Provide the (X, Y) coordinate of the cell's center where the given text is located.  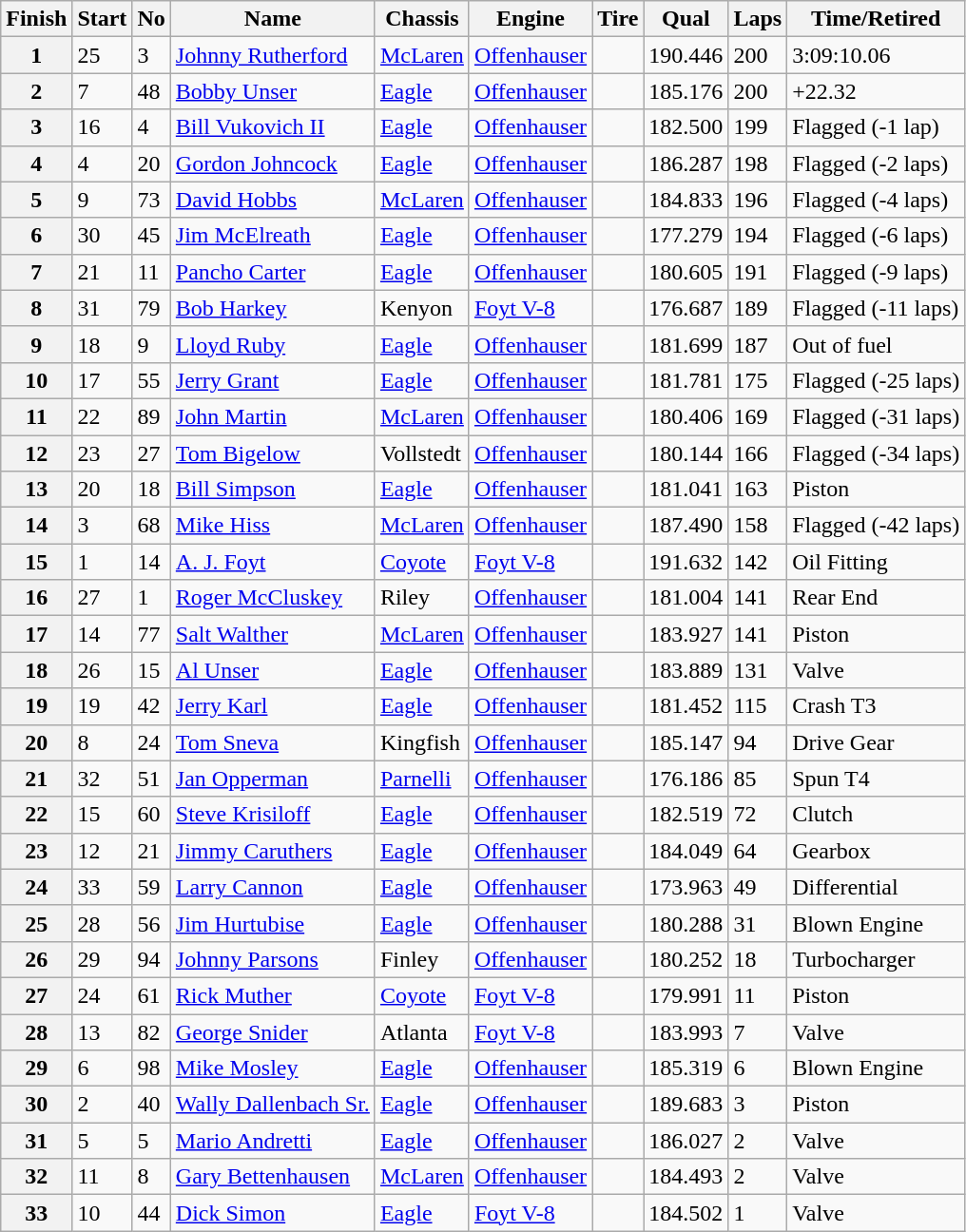
Bill Simpson (272, 490)
Flagged (-6 laps) (877, 236)
177.279 (686, 236)
Jim McElreath (272, 236)
Kingfish (422, 742)
131 (758, 670)
Atlanta (422, 1031)
Differential (877, 887)
180.605 (686, 272)
180.288 (686, 923)
185.319 (686, 1068)
183.993 (686, 1031)
Flagged (-2 laps) (877, 164)
Tom Sneva (272, 742)
181.699 (686, 344)
Clutch (877, 815)
49 (758, 887)
184.502 (686, 1213)
Jan Opperman (272, 779)
Jim Hurtubise (272, 923)
Bill Vukovich II (272, 127)
82 (151, 1031)
181.041 (686, 490)
Kenyon (422, 308)
187.490 (686, 526)
199 (758, 127)
Vollstedt (422, 453)
Laps (758, 19)
Mike Hiss (272, 526)
176.186 (686, 779)
Riley (422, 598)
Flagged (-4 laps) (877, 200)
Rear End (877, 598)
John Martin (272, 416)
182.519 (686, 815)
Lloyd Ruby (272, 344)
59 (151, 887)
George Snider (272, 1031)
115 (758, 706)
Salt Walther (272, 634)
Time/Retired (877, 19)
45 (151, 236)
Oil Fitting (877, 562)
189 (758, 308)
79 (151, 308)
163 (758, 490)
Pancho Carter (272, 272)
40 (151, 1105)
184.833 (686, 200)
Parnelli (422, 779)
Mike Mosley (272, 1068)
51 (151, 779)
191.632 (686, 562)
198 (758, 164)
Out of fuel (877, 344)
Bob Harkey (272, 308)
185.147 (686, 742)
180.144 (686, 453)
Flagged (-34 laps) (877, 453)
56 (151, 923)
Flagged (-11 laps) (877, 308)
194 (758, 236)
+22.32 (877, 91)
184.049 (686, 851)
Tire (618, 19)
A. J. Foyt (272, 562)
73 (151, 200)
Qual (686, 19)
Name (272, 19)
181.004 (686, 598)
Gearbox (877, 851)
Jerry Grant (272, 380)
190.446 (686, 55)
187 (758, 344)
181.452 (686, 706)
Flagged (-42 laps) (877, 526)
191 (758, 272)
Flagged (-1 lap) (877, 127)
3:09:10.06 (877, 55)
Finish (36, 19)
175 (758, 380)
173.963 (686, 887)
No (151, 19)
183.927 (686, 634)
185.176 (686, 91)
Larry Cannon (272, 887)
44 (151, 1213)
David Hobbs (272, 200)
64 (758, 851)
179.991 (686, 995)
Finley (422, 959)
89 (151, 416)
Rick Muther (272, 995)
Mario Andretti (272, 1141)
Johnny Parsons (272, 959)
Dick Simon (272, 1213)
176.687 (686, 308)
Turbocharger (877, 959)
186.027 (686, 1141)
60 (151, 815)
158 (758, 526)
Flagged (-31 laps) (877, 416)
189.683 (686, 1105)
Start (103, 19)
Wally Dallenbach Sr. (272, 1105)
Drive Gear (877, 742)
184.493 (686, 1177)
Jimmy Caruthers (272, 851)
186.287 (686, 164)
Jerry Karl (272, 706)
181.781 (686, 380)
55 (151, 380)
98 (151, 1068)
85 (758, 779)
Al Unser (272, 670)
Chassis (422, 19)
42 (151, 706)
142 (758, 562)
Tom Bigelow (272, 453)
72 (758, 815)
Johnny Rutherford (272, 55)
180.252 (686, 959)
183.889 (686, 670)
Crash T3 (877, 706)
180.406 (686, 416)
68 (151, 526)
Flagged (-9 laps) (877, 272)
Flagged (-25 laps) (877, 380)
196 (758, 200)
182.500 (686, 127)
Steve Krisiloff (272, 815)
Spun T4 (877, 779)
48 (151, 91)
61 (151, 995)
Bobby Unser (272, 91)
Engine (531, 19)
Roger McCluskey (272, 598)
166 (758, 453)
169 (758, 416)
77 (151, 634)
Gary Bettenhausen (272, 1177)
Gordon Johncock (272, 164)
